Return (x, y) of the center of cell containing provided text 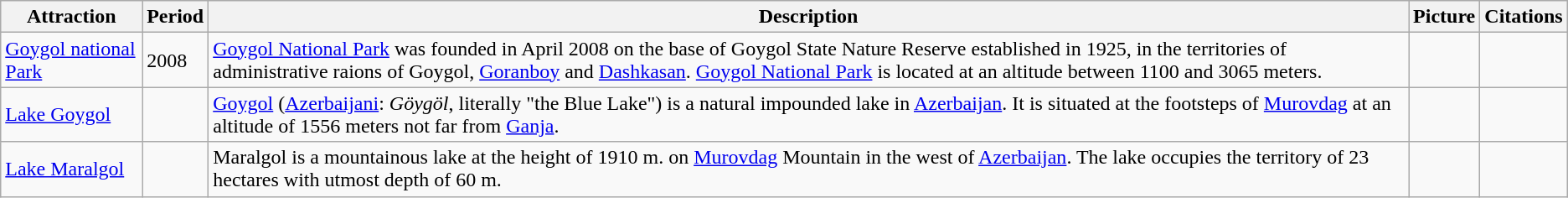
Attraction (72, 17)
Lake Maralgol (72, 169)
Period (176, 17)
2008 (176, 60)
Description (809, 17)
Goygol national Park (72, 60)
Picture (1444, 17)
Lake Goygol (72, 114)
Citations (1524, 17)
